Provide the (x, y) coordinate of the cell's center where the given text is located.  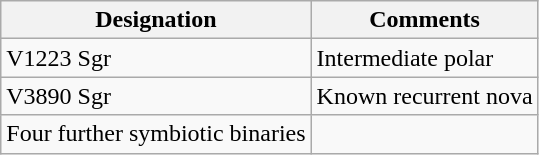
V1223 Sgr (156, 58)
Comments (424, 20)
Four further symbiotic binaries (156, 134)
Designation (156, 20)
Intermediate polar (424, 58)
V3890 Sgr (156, 96)
Known recurrent nova (424, 96)
